Output the (X, Y) coordinate of the center of the cell containing the given text.  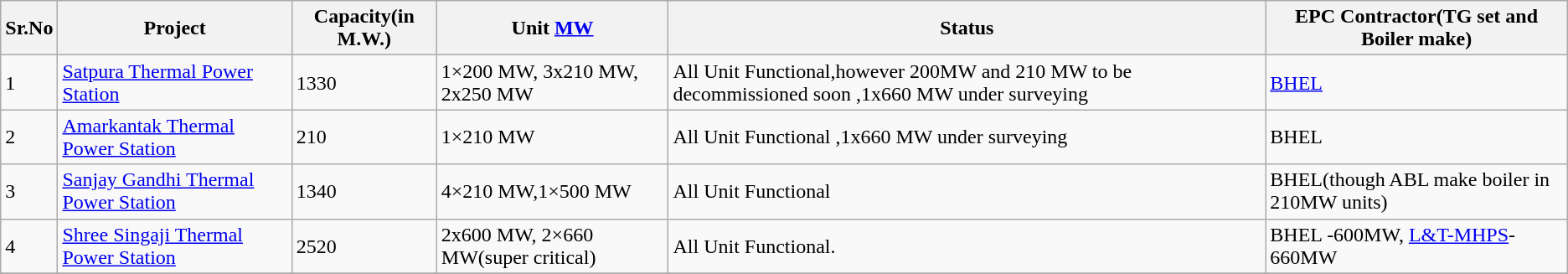
4×210 MW,1×500 MW (553, 191)
1×200 MW, 3x210 MW, 2x250 MW (553, 82)
Satpura Thermal Power Station (174, 82)
4 (29, 246)
Sanjay Gandhi Thermal Power Station (174, 191)
EPC Contractor(TG set and Boiler make) (1416, 28)
1340 (364, 191)
2520 (364, 246)
2 (29, 137)
Unit MW (553, 28)
All Unit Functional,however 200MW and 210 MW to be decommissioned soon ,1x660 MW under surveying (967, 82)
BHEL -600MW, L&T-MHPS-660MW (1416, 246)
Shree Singaji Thermal Power Station (174, 246)
Capacity(in M.W.) (364, 28)
1330 (364, 82)
2x600 MW, 2×660 MW(super critical) (553, 246)
1×210 MW (553, 137)
210 (364, 137)
All Unit Functional. (967, 246)
BHEL(though ABL make boiler in 210MW units) (1416, 191)
Amarkantak Thermal Power Station (174, 137)
All Unit Functional ,1x660 MW under surveying (967, 137)
1 (29, 82)
Project (174, 28)
All Unit Functional (967, 191)
3 (29, 191)
Status (967, 28)
Sr.No (29, 28)
